Locate the cell with the specified text and output its (x, y) center coordinate. 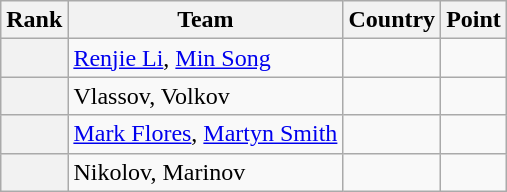
Country (392, 20)
Mark Flores, Martyn Smith (206, 134)
Renjie Li, Min Song (206, 58)
Nikolov, Marinov (206, 172)
Vlassov, Volkov (206, 96)
Team (206, 20)
Point (474, 20)
Rank (34, 20)
